Identify which cell holds the provided text, then report its (x, y) central coordinate. 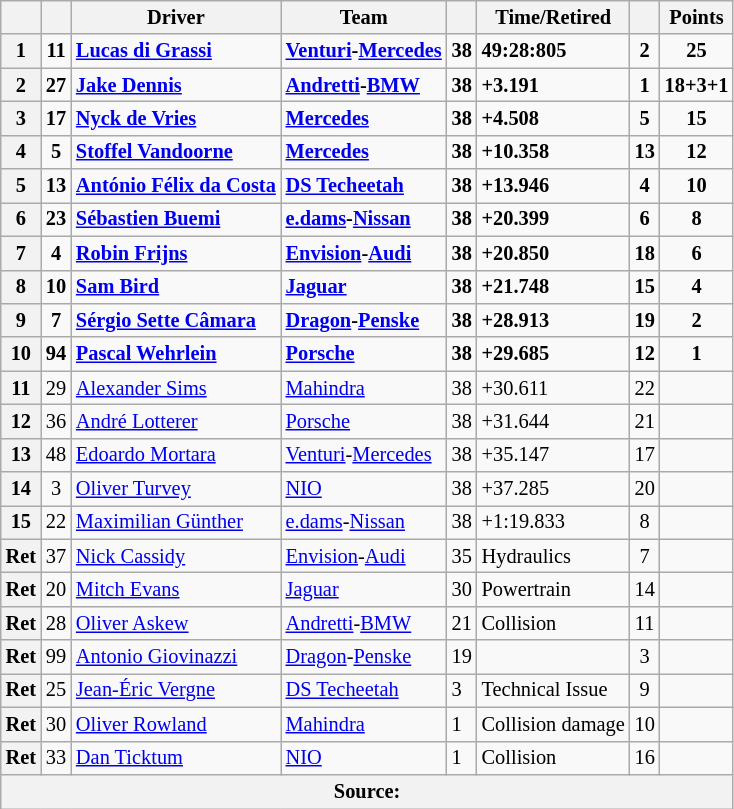
18+3+1 (697, 85)
André Lotterer (176, 421)
Technical Issue (554, 690)
+28.913 (554, 320)
23 (56, 219)
27 (56, 85)
Hydraulics (554, 556)
Alexander Sims (176, 388)
Team (364, 17)
Sérgio Sette Câmara (176, 320)
Powertrain (554, 589)
99 (56, 657)
+30.611 (554, 388)
28 (56, 623)
35 (462, 556)
16 (645, 758)
94 (56, 354)
Stoffel Vandoorne (176, 152)
Edoardo Mortara (176, 455)
Oliver Rowland (176, 724)
+4.508 (554, 118)
+1:19.833 (554, 522)
+20.850 (554, 253)
Nick Cassidy (176, 556)
+10.358 (554, 152)
Pascal Wehrlein (176, 354)
+31.644 (554, 421)
António Félix da Costa (176, 186)
Dan Ticktum (176, 758)
Source: (368, 791)
18 (645, 253)
36 (56, 421)
Sébastien Buemi (176, 219)
Oliver Askew (176, 623)
Oliver Turvey (176, 489)
49:28:805 (554, 51)
Jake Dennis (176, 85)
Nyck de Vries (176, 118)
Time/Retired (554, 17)
+21.748 (554, 287)
Points (697, 17)
Robin Frijns (176, 253)
+37.285 (554, 489)
Collision damage (554, 724)
+3.191 (554, 85)
+29.685 (554, 354)
Mitch Evans (176, 589)
Maximilian Günther (176, 522)
48 (56, 455)
Lucas di Grassi (176, 51)
Sam Bird (176, 287)
37 (56, 556)
33 (56, 758)
+20.399 (554, 219)
+35.147 (554, 455)
Antonio Giovinazzi (176, 657)
29 (56, 388)
Driver (176, 17)
+13.946 (554, 186)
Jean-Éric Vergne (176, 690)
